For the text-containing cell, return its midpoint in [X, Y] coordinate format. 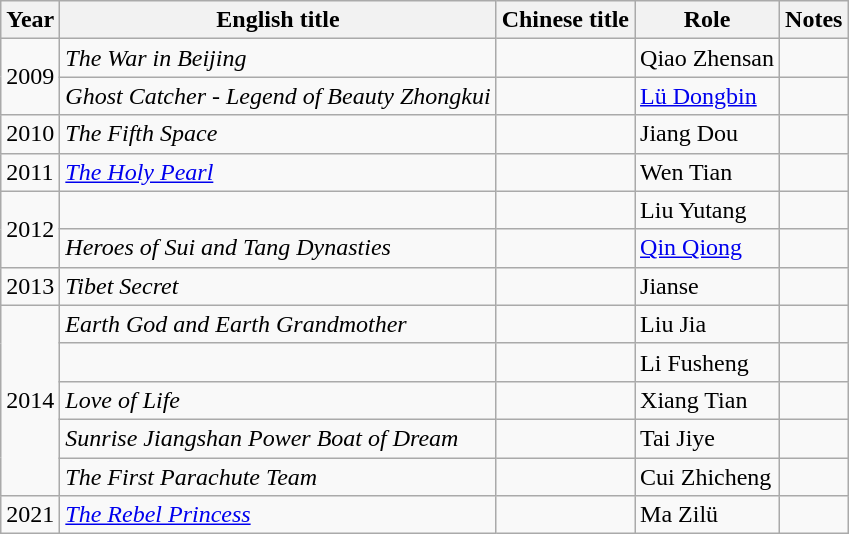
Love of Life [278, 400]
2011 [30, 172]
Sunrise Jiangshan Power Boat of Dream [278, 438]
Liu Jia [708, 324]
Ghost Catcher - Legend of Beauty Zhongkui [278, 96]
Li Fusheng [708, 362]
The War in Beijing [278, 58]
Chinese title [565, 20]
Earth God and Earth Grandmother [278, 324]
Lü Dongbin [708, 96]
Liu Yutang [708, 210]
Ma Zilü [708, 515]
Wen Tian [708, 172]
2014 [30, 400]
Jiang Dou [708, 134]
2013 [30, 286]
2009 [30, 77]
Year [30, 20]
The Holy Pearl [278, 172]
Heroes of Sui and Tang Dynasties [278, 248]
Qiao Zhensan [708, 58]
The Rebel Princess [278, 515]
2010 [30, 134]
Role [708, 20]
The First Parachute Team [278, 477]
English title [278, 20]
Tibet Secret [278, 286]
The Fifth Space [278, 134]
Notes [814, 20]
Tai Jiye [708, 438]
Cui Zhicheng [708, 477]
2012 [30, 229]
Qin Qiong [708, 248]
Jianse [708, 286]
2021 [30, 515]
Xiang Tian [708, 400]
